For the text-containing cell, return its midpoint in (x, y) coordinate format. 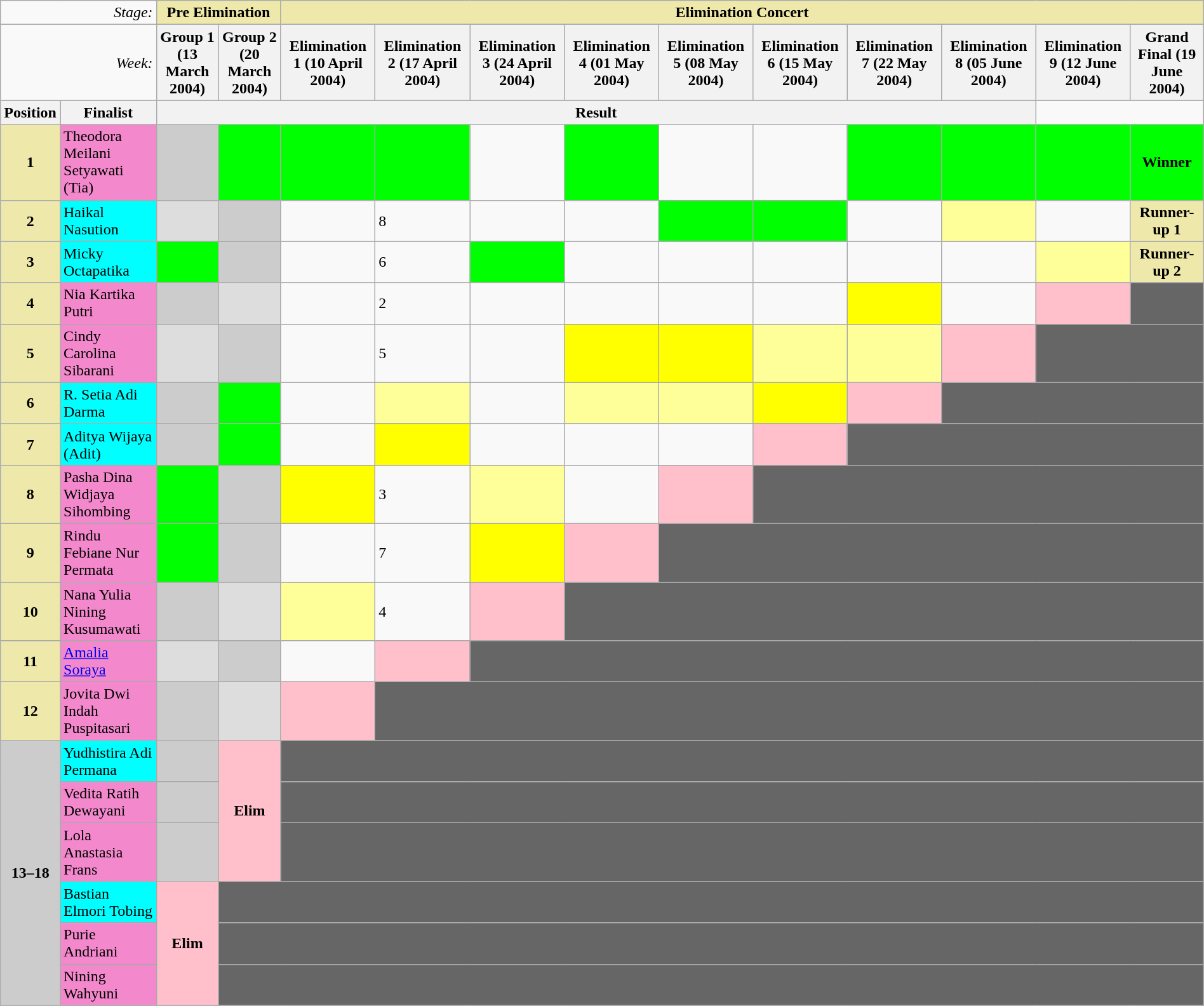
Finalist (108, 112)
Elimination 3 (24 April 2004) (517, 62)
Elimination 2 (17 April 2004) (423, 62)
Elimination 9 (12 June 2004) (1083, 62)
Stage: (79, 13)
Bastian Elmori Tobing (108, 902)
Grand Final (19 June 2004) (1167, 62)
Result (596, 112)
Elimination 5 (08 May 2004) (706, 62)
Runner-up 1 (1167, 221)
10 (30, 611)
Theodora Meilani Setyawati (Tia) (108, 163)
Winner (1167, 163)
Vedita Ratih Dewayani (108, 803)
9 (30, 553)
Haikal Nasution (108, 221)
1 (30, 163)
Pasha Dina Widjaya Sihombing (108, 494)
Purie Andriani (108, 944)
Cindy Carolina Sibarani (108, 353)
Group 2 (20 March 2004) (250, 62)
Rindu Febiane Nur Permata (108, 553)
Elimination 1 (10 April 2004) (328, 62)
Elimination Concert (742, 13)
R. Setia Adi Darma (108, 403)
Nana Yulia Nining Kusumawati (108, 611)
Group 1 (13 March 2004) (187, 62)
Elimination 7 (22 May 2004) (894, 62)
Aditya Wijaya (Adit) (108, 445)
Amalia Soraya (108, 662)
Nining Wahyuni (108, 984)
11 (30, 662)
Nia Kartika Putri (108, 304)
13–18 (30, 873)
Jovita Dwi Indah Puspitasari (108, 711)
Elimination 4 (01 May 2004) (612, 62)
Elimination 6 (15 May 2004) (800, 62)
Micky Octapatika (108, 262)
Position (30, 112)
Week: (79, 62)
Pre Elimination (218, 13)
Elimination 8 (05 June 2004) (988, 62)
Runner-up 2 (1167, 262)
Lola Anastasia Frans (108, 852)
12 (30, 711)
Yudhistira Adi Permana (108, 761)
